Find where the given text appears and provide that cell's center as (X, Y) coordinate. 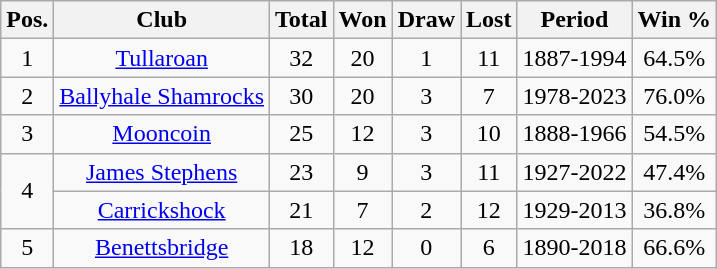
0 (426, 248)
Won (362, 20)
64.5% (674, 58)
Benettsbridge (162, 248)
18 (302, 248)
Draw (426, 20)
1927-2022 (574, 172)
6 (489, 248)
9 (362, 172)
1929-2013 (574, 210)
1890-2018 (574, 248)
10 (489, 134)
4 (28, 191)
Pos. (28, 20)
30 (302, 96)
Carrickshock (162, 210)
25 (302, 134)
Period (574, 20)
James Stephens (162, 172)
76.0% (674, 96)
21 (302, 210)
Ballyhale Shamrocks (162, 96)
1978-2023 (574, 96)
Mooncoin (162, 134)
Tullaroan (162, 58)
1887-1994 (574, 58)
32 (302, 58)
23 (302, 172)
47.4% (674, 172)
5 (28, 248)
54.5% (674, 134)
36.8% (674, 210)
66.6% (674, 248)
1888-1966 (574, 134)
Club (162, 20)
Total (302, 20)
Lost (489, 20)
Win % (674, 20)
